Capture the cell that displays the provided text and extract its (x, y) central coordinate. 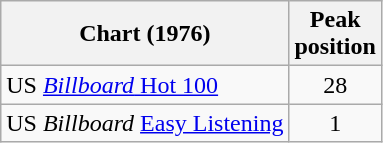
Chart (1976) (145, 34)
28 (335, 85)
US Billboard Easy Listening (145, 123)
1 (335, 123)
Peakposition (335, 34)
US Billboard Hot 100 (145, 85)
